Find where the given text appears and provide that cell's center as [X, Y] coordinate. 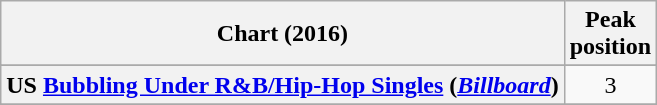
3 [610, 85]
US Bubbling Under R&B/Hip-Hop Singles (Billboard) [282, 85]
Chart (2016) [282, 34]
Peakposition [610, 34]
